Identify which cell holds the provided text, then report its (X, Y) central coordinate. 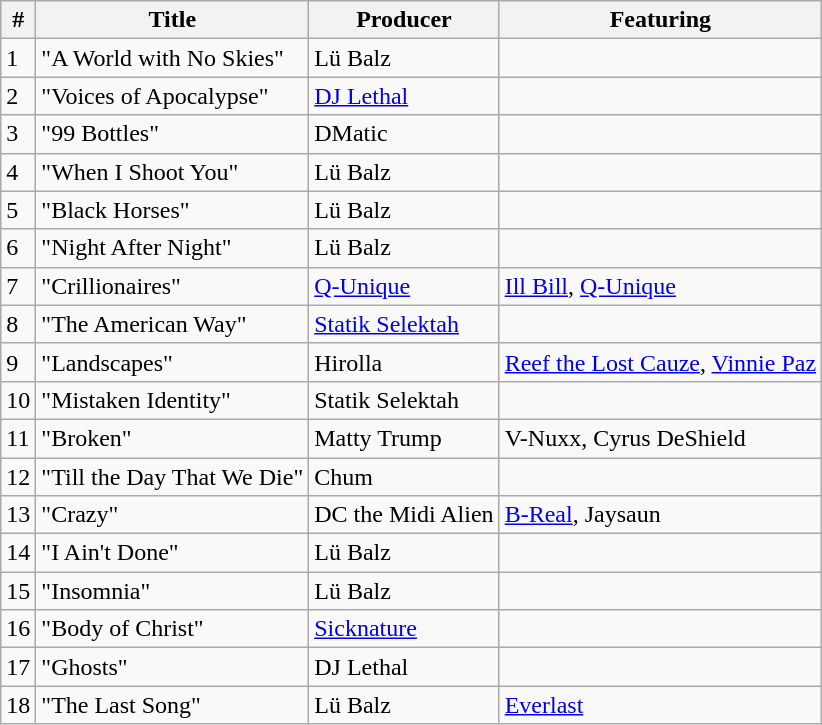
"Night After Night" (172, 248)
DMatic (404, 134)
"I Ain't Done" (172, 553)
17 (18, 667)
"A World with No Skies" (172, 58)
12 (18, 477)
"Mistaken Identity" (172, 400)
Chum (404, 477)
16 (18, 629)
Producer (404, 20)
Q-Unique (404, 286)
5 (18, 210)
"Crillionaires" (172, 286)
"Till the Day That We Die" (172, 477)
2 (18, 96)
DC the Midi Alien (404, 515)
Matty Trump (404, 438)
1 (18, 58)
4 (18, 172)
7 (18, 286)
Hirolla (404, 362)
B-Real, Jaysaun (660, 515)
Reef the Lost Cauze, Vinnie Paz (660, 362)
14 (18, 553)
# (18, 20)
Everlast (660, 705)
"Insomnia" (172, 591)
10 (18, 400)
V-Nuxx, Cyrus DeShield (660, 438)
"Broken" (172, 438)
"Ghosts" (172, 667)
"99 Bottles" (172, 134)
"The American Way" (172, 324)
"Landscapes" (172, 362)
Ill Bill, Q-Unique (660, 286)
11 (18, 438)
"Body of Christ" (172, 629)
Title (172, 20)
"When I Shoot You" (172, 172)
18 (18, 705)
15 (18, 591)
13 (18, 515)
Sicknature (404, 629)
"Black Horses" (172, 210)
"Voices of Apocalypse" (172, 96)
9 (18, 362)
"The Last Song" (172, 705)
"Crazy" (172, 515)
8 (18, 324)
3 (18, 134)
Featuring (660, 20)
6 (18, 248)
